Search for the cell housing the specified text and yield its (x, y) center coordinate. 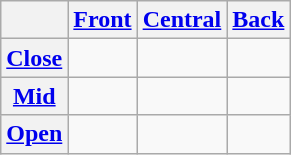
Mid (34, 96)
Front (102, 20)
Close (34, 58)
Back (258, 20)
Open (34, 134)
Central (182, 20)
